Return the (X, Y) coordinate for the center point of the cell that contains the specified text.  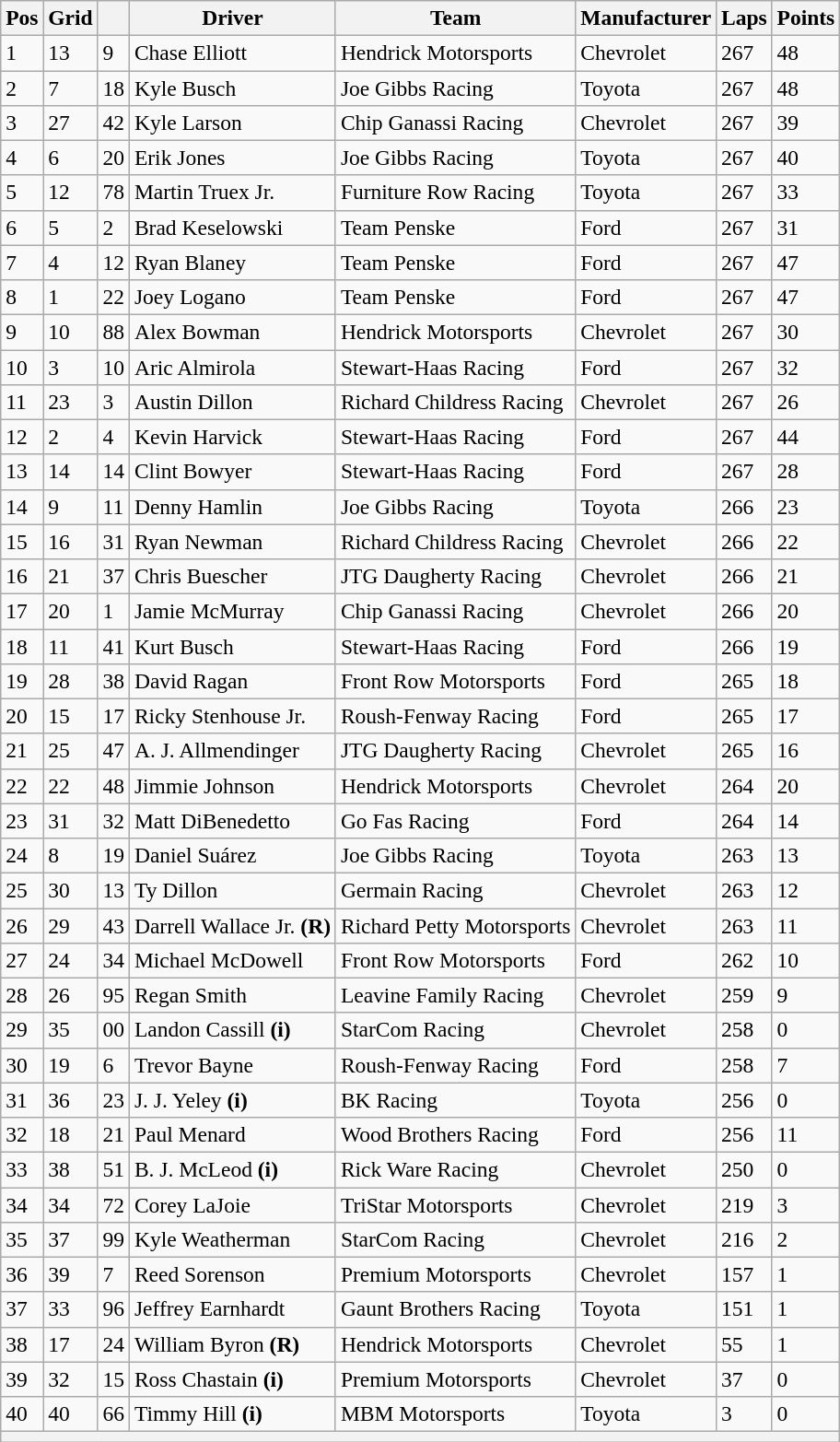
Regan Smith (232, 995)
Reed Sorenson (232, 1274)
Grid (70, 18)
Erik Jones (232, 158)
250 (744, 1169)
Austin Dillon (232, 402)
43 (113, 925)
David Ragan (232, 681)
Chase Elliott (232, 53)
Wood Brothers Racing (455, 1134)
Brad Keselowski (232, 228)
Matt DiBenedetto (232, 821)
Jimmie Johnson (232, 786)
Richard Petty Motorsports (455, 925)
Chris Buescher (232, 576)
Germain Racing (455, 890)
Kyle Busch (232, 88)
Trevor Bayne (232, 1065)
B. J. McLeod (i) (232, 1169)
Laps (744, 18)
262 (744, 960)
Daniel Suárez (232, 855)
Kyle Weatherman (232, 1239)
41 (113, 646)
Rick Ware Racing (455, 1169)
TriStar Motorsports (455, 1204)
Aric Almirola (232, 367)
42 (113, 123)
51 (113, 1169)
Kevin Harvick (232, 437)
66 (113, 1413)
A. J. Allmendinger (232, 751)
Ross Chastain (i) (232, 1379)
Ryan Blaney (232, 263)
Kurt Busch (232, 646)
Michael McDowell (232, 960)
Ricky Stenhouse Jr. (232, 716)
219 (744, 1204)
Jamie McMurray (232, 611)
Kyle Larson (232, 123)
Gaunt Brothers Racing (455, 1309)
Joey Logano (232, 297)
Martin Truex Jr. (232, 193)
157 (744, 1274)
Team (455, 18)
Jeffrey Earnhardt (232, 1309)
Darrell Wallace Jr. (R) (232, 925)
259 (744, 995)
96 (113, 1309)
99 (113, 1239)
William Byron (R) (232, 1344)
Paul Menard (232, 1134)
Ryan Newman (232, 542)
Alex Bowman (232, 332)
00 (113, 1030)
Clint Bowyer (232, 472)
88 (113, 332)
216 (744, 1239)
Go Fas Racing (455, 821)
Landon Cassill (i) (232, 1030)
Pos (22, 18)
Furniture Row Racing (455, 193)
55 (744, 1344)
Timmy Hill (i) (232, 1413)
Denny Hamlin (232, 507)
Leavine Family Racing (455, 995)
Driver (232, 18)
Points (806, 18)
Manufacturer (647, 18)
BK Racing (455, 1100)
Corey LaJoie (232, 1204)
MBM Motorsports (455, 1413)
95 (113, 995)
J. J. Yeley (i) (232, 1100)
151 (744, 1309)
78 (113, 193)
44 (806, 437)
72 (113, 1204)
Ty Dillon (232, 890)
